Pinpoint the cell where the given text exists, returning its (x, y) midpoint coordinate. 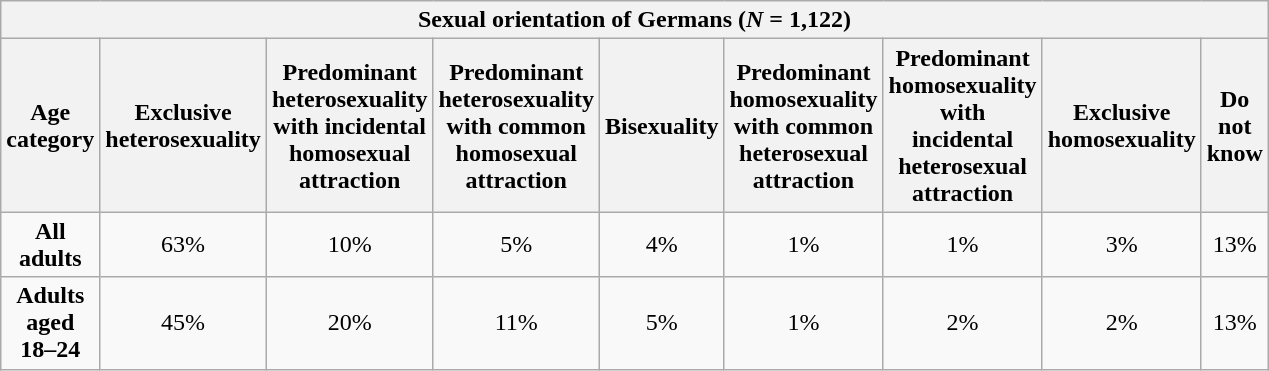
Predominant homosexuality with incidental heterosexual attraction (962, 126)
63% (184, 244)
Exclusive heterosexuality (184, 126)
10% (350, 244)
20% (350, 323)
Sexual orientation of Germans (N = 1,122) (635, 20)
Adults aged 18–24 (50, 323)
All adults (50, 244)
45% (184, 323)
Exclusive homosexuality (1122, 126)
3% (1122, 244)
Bisexuality (662, 126)
11% (516, 323)
Predominant heterosexuality with incidental homosexual attraction (350, 126)
Predominant homosexuality with common heterosexual attraction (804, 126)
4% (662, 244)
Predominant heterosexuality with common homosexual attraction (516, 126)
Do not know (1234, 126)
Age category (50, 126)
